Extract the (X, Y) coordinate from the center of the cell holding the provided text.  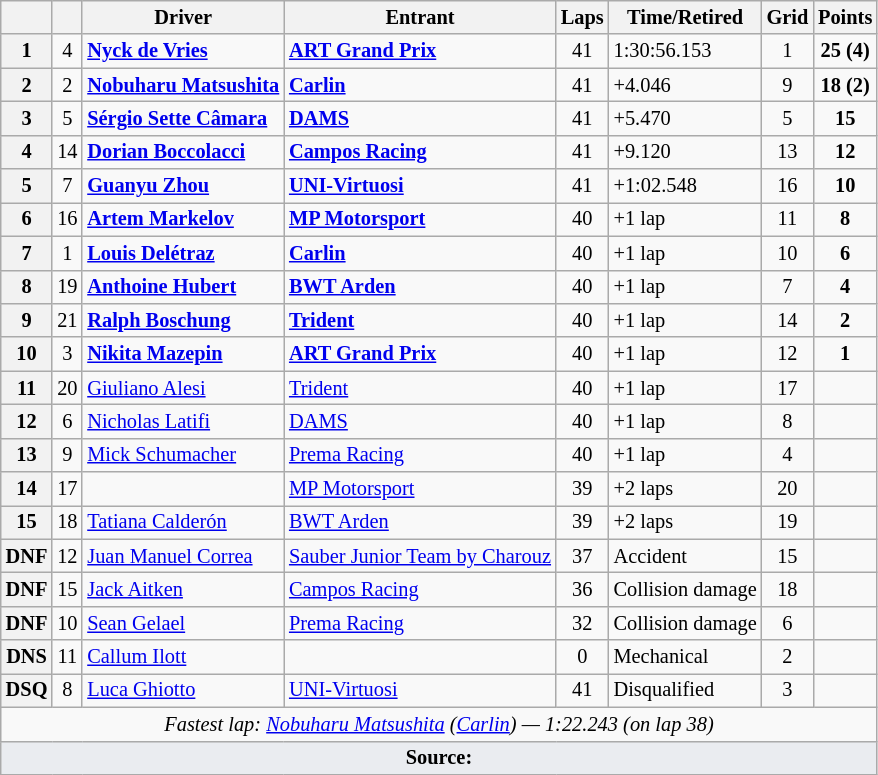
Tatiana Calderón (183, 522)
Nyck de Vries (183, 51)
Points (845, 17)
Nikita Mazepin (183, 354)
Grid (788, 17)
DNS (27, 657)
+4.046 (686, 85)
Disqualified (686, 690)
Juan Manuel Correa (183, 556)
Dorian Boccolacci (183, 152)
+1:02.548 (686, 186)
Ralph Boschung (183, 320)
Source: (439, 758)
21 (67, 320)
Louis Delétraz (183, 253)
25 (4) (845, 51)
Mechanical (686, 657)
1:30:56.153 (686, 51)
Luca Ghiotto (183, 690)
Artem Markelov (183, 219)
Callum Ilott (183, 657)
+9.120 (686, 152)
Fastest lap: Nobuharu Matsushita (Carlin) — 1:22.243 (on lap 38) (439, 724)
Giuliano Alesi (183, 388)
Laps (582, 17)
+5.470 (686, 118)
Sauber Junior Team by Charouz (420, 556)
Jack Aitken (183, 589)
36 (582, 589)
0 (582, 657)
32 (582, 623)
Driver (183, 17)
Sean Gelael (183, 623)
18 (2) (845, 85)
Guanyu Zhou (183, 186)
Anthoine Hubert (183, 287)
37 (582, 556)
Sérgio Sette Câmara (183, 118)
Entrant (420, 17)
Accident (686, 556)
Time/Retired (686, 17)
DSQ (27, 690)
Nicholas Latifi (183, 421)
Mick Schumacher (183, 455)
Nobuharu Matsushita (183, 85)
